Capture the cell that displays the provided text and extract its [X, Y] central coordinate. 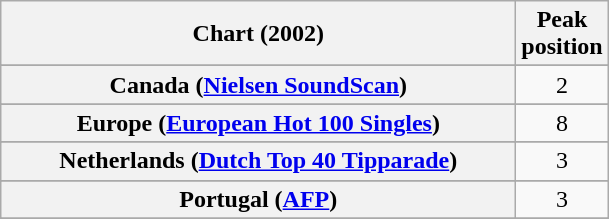
Chart (2002) [258, 34]
2 [562, 85]
Europe (European Hot 100 Singles) [258, 123]
Peakposition [562, 34]
Portugal (AFP) [258, 199]
8 [562, 123]
Canada (Nielsen SoundScan) [258, 85]
Netherlands (Dutch Top 40 Tipparade) [258, 161]
